Extract the (X, Y) coordinate from the center of the cell holding the provided text.  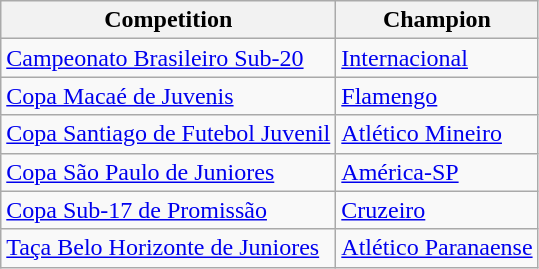
Copa Santiago de Futebol Juvenil (168, 134)
Internacional (437, 58)
Atlético Mineiro (437, 134)
Copa Sub-17 de Promissão (168, 210)
Copa Macaé de Juvenis (168, 96)
Competition (168, 20)
Champion (437, 20)
Campeonato Brasileiro Sub-20 (168, 58)
Cruzeiro (437, 210)
Atlético Paranaense (437, 248)
América-SP (437, 172)
Flamengo (437, 96)
Copa São Paulo de Juniores (168, 172)
Taça Belo Horizonte de Juniores (168, 248)
